Output the [x, y] coordinate of the center of the cell containing the given text.  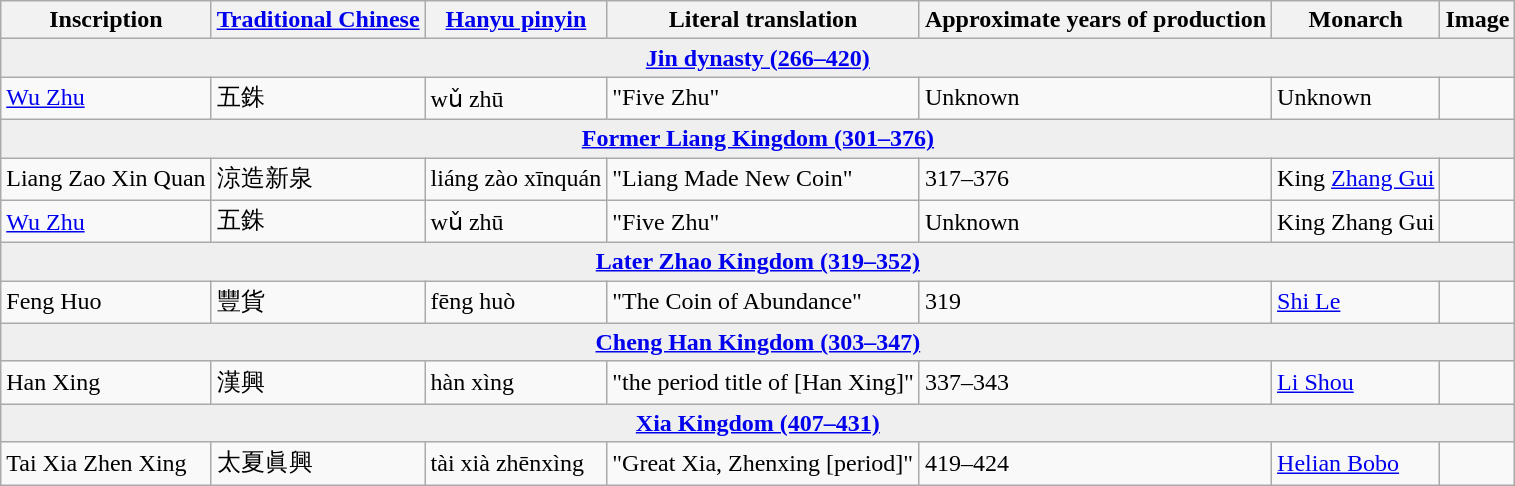
Literal translation [764, 20]
419–424 [1095, 464]
Former Liang Kingdom (301–376) [758, 138]
317–376 [1095, 180]
Traditional Chinese [318, 20]
Jin dynasty (266–420) [758, 58]
豐貨 [318, 302]
Inscription [106, 20]
Hanyu pinyin [516, 20]
"Great Xia, Zhenxing [period]" [764, 464]
Later Zhao Kingdom (319–352) [758, 262]
tài xià zhēnxìng [516, 464]
Helian Bobo [1356, 464]
liáng zào xīnquán [516, 180]
Cheng Han Kingdom (303–347) [758, 342]
"The Coin of Abundance" [764, 302]
Xia Kingdom (407–431) [758, 423]
Tai Xia Zhen Xing [106, 464]
Liang Zao Xin Quan [106, 180]
"Liang Made New Coin" [764, 180]
319 [1095, 302]
涼造新泉 [318, 180]
Shi Le [1356, 302]
Li Shou [1356, 382]
Image [1478, 20]
"the period title of [Han Xing]" [764, 382]
Han Xing [106, 382]
Approximate years of production [1095, 20]
Feng Huo [106, 302]
337–343 [1095, 382]
hàn xìng [516, 382]
太夏眞興 [318, 464]
漢興 [318, 382]
Monarch [1356, 20]
fēng huò [516, 302]
